Search for the cell housing the specified text and yield its (X, Y) center coordinate. 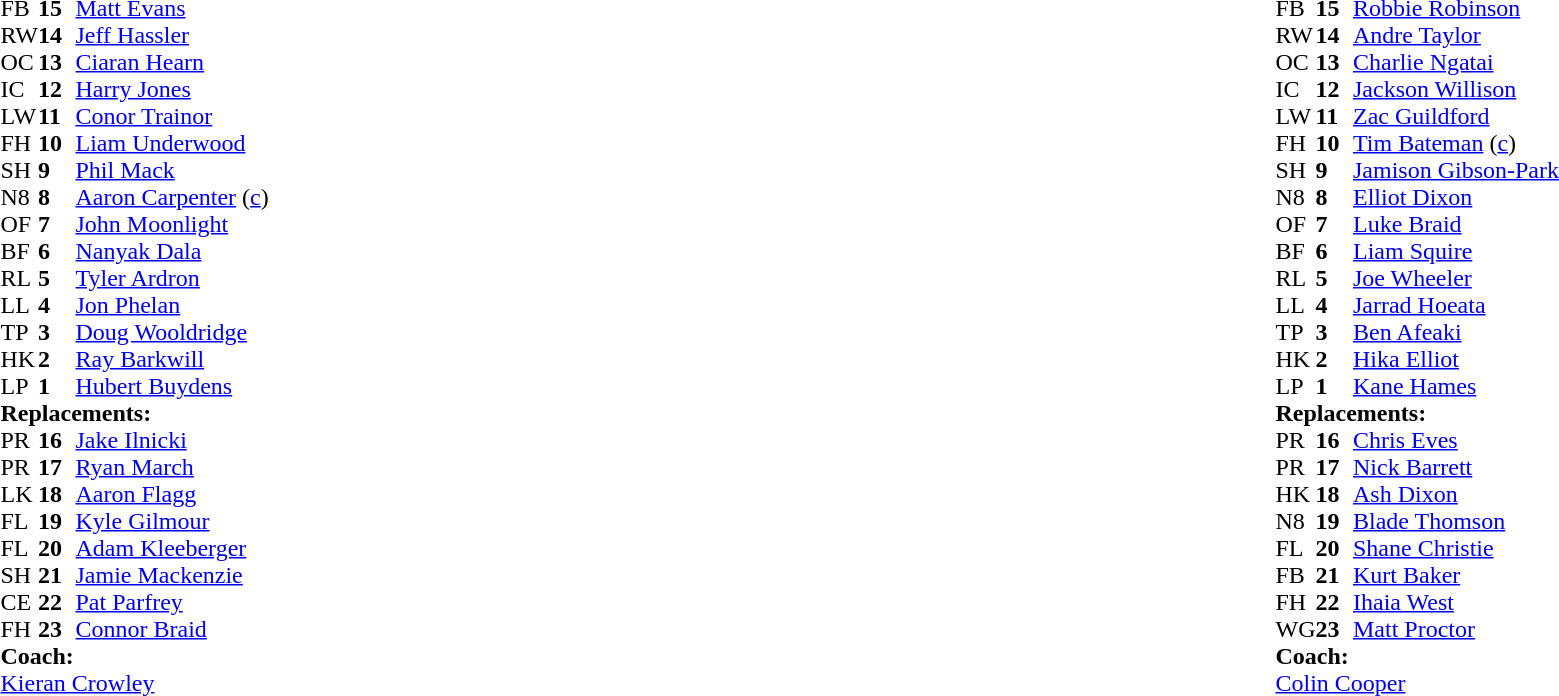
Andre Taylor (1456, 36)
Ash Dixon (1456, 494)
Jamie Mackenzie (172, 576)
Tyler Ardron (172, 278)
Jamison Gibson-Park (1456, 170)
John Moonlight (172, 224)
Phil Mack (172, 170)
CE (19, 602)
Kane Hames (1456, 386)
Kyle Gilmour (172, 522)
Tim Bateman (c) (1456, 144)
Ray Barkwill (172, 360)
Blade Thomson (1456, 522)
Chris Eves (1456, 440)
Nanyak Dala (172, 252)
Jake Ilnicki (172, 440)
Harry Jones (172, 90)
Luke Braid (1456, 224)
Ryan March (172, 468)
Adam Kleeberger (172, 548)
Matt Proctor (1456, 630)
Hubert Buydens (172, 386)
Charlie Ngatai (1456, 62)
Ben Afeaki (1456, 332)
Pat Parfrey (172, 602)
Ihaia West (1456, 602)
Shane Christie (1456, 548)
Jeff Hassler (172, 36)
FB (1296, 576)
Zac Guildford (1456, 116)
Connor Braid (172, 630)
Aaron Flagg (172, 494)
Liam Squire (1456, 252)
Kurt Baker (1456, 576)
Jackson Willison (1456, 90)
WG (1296, 630)
Liam Underwood (172, 144)
Ciaran Hearn (172, 62)
Doug Wooldridge (172, 332)
Hika Elliot (1456, 360)
Elliot Dixon (1456, 198)
Conor Trainor (172, 116)
Nick Barrett (1456, 468)
Jon Phelan (172, 306)
LK (19, 494)
Aaron Carpenter (c) (172, 198)
Jarrad Hoeata (1456, 306)
Joe Wheeler (1456, 278)
